Locate the cell with the specified text and output its (X, Y) center coordinate. 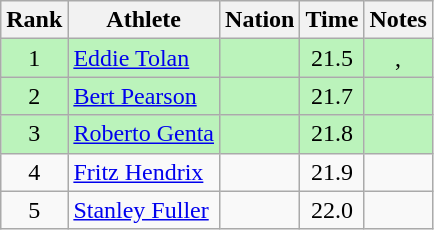
Eddie Tolan (144, 58)
Notes (398, 20)
4 (34, 172)
Fritz Hendrix (144, 172)
21.5 (332, 58)
Bert Pearson (144, 96)
Roberto Genta (144, 134)
21.9 (332, 172)
2 (34, 96)
Stanley Fuller (144, 210)
Rank (34, 20)
Athlete (144, 20)
3 (34, 134)
5 (34, 210)
21.8 (332, 134)
21.7 (332, 96)
Nation (260, 20)
Time (332, 20)
22.0 (332, 210)
1 (34, 58)
, (398, 58)
